Scan for the cell matching the given text and deliver its (x, y) coordinate at center. 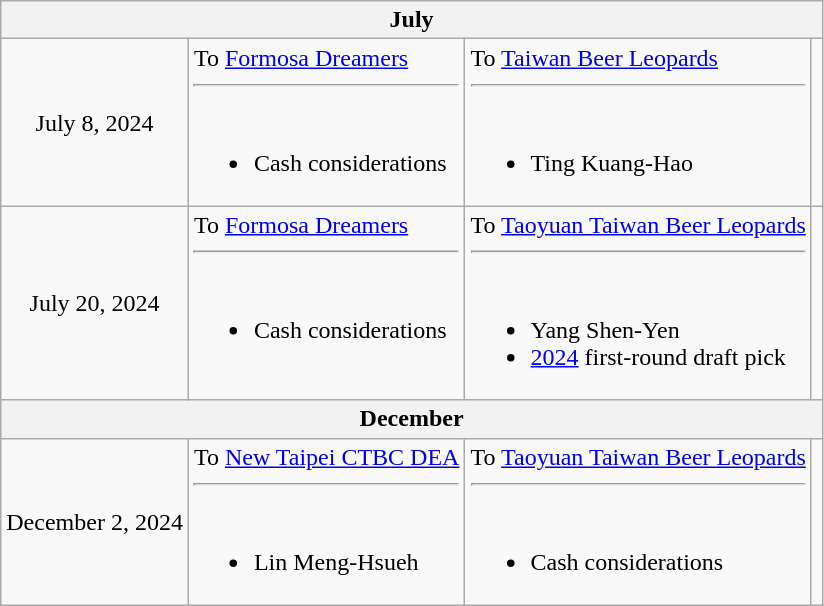
July (412, 20)
July 8, 2024 (95, 122)
To Taoyuan Taiwan Beer LeopardsYang Shen-Yen2024 first-round draft pick (638, 303)
To Taoyuan Taiwan Beer LeopardsCash considerations (638, 522)
To New Taipei CTBC DEALin Meng-Hsueh (326, 522)
To Taiwan Beer LeopardsTing Kuang-Hao (638, 122)
July 20, 2024 (95, 303)
December 2, 2024 (95, 522)
December (412, 419)
